For the text-containing cell, return its midpoint in (x, y) coordinate format. 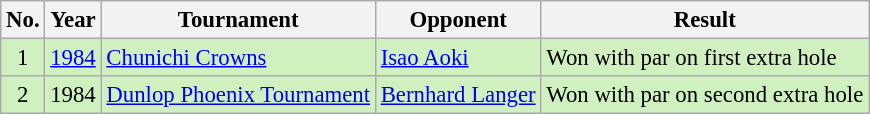
Dunlop Phoenix Tournament (238, 95)
Opponent (458, 20)
Tournament (238, 20)
Isao Aoki (458, 58)
Result (705, 20)
1 (23, 58)
Won with par on second extra hole (705, 95)
Won with par on first extra hole (705, 58)
Chunichi Crowns (238, 58)
Bernhard Langer (458, 95)
2 (23, 95)
Year (73, 20)
No. (23, 20)
